Scan for the cell matching the given text and deliver its (X, Y) coordinate at center. 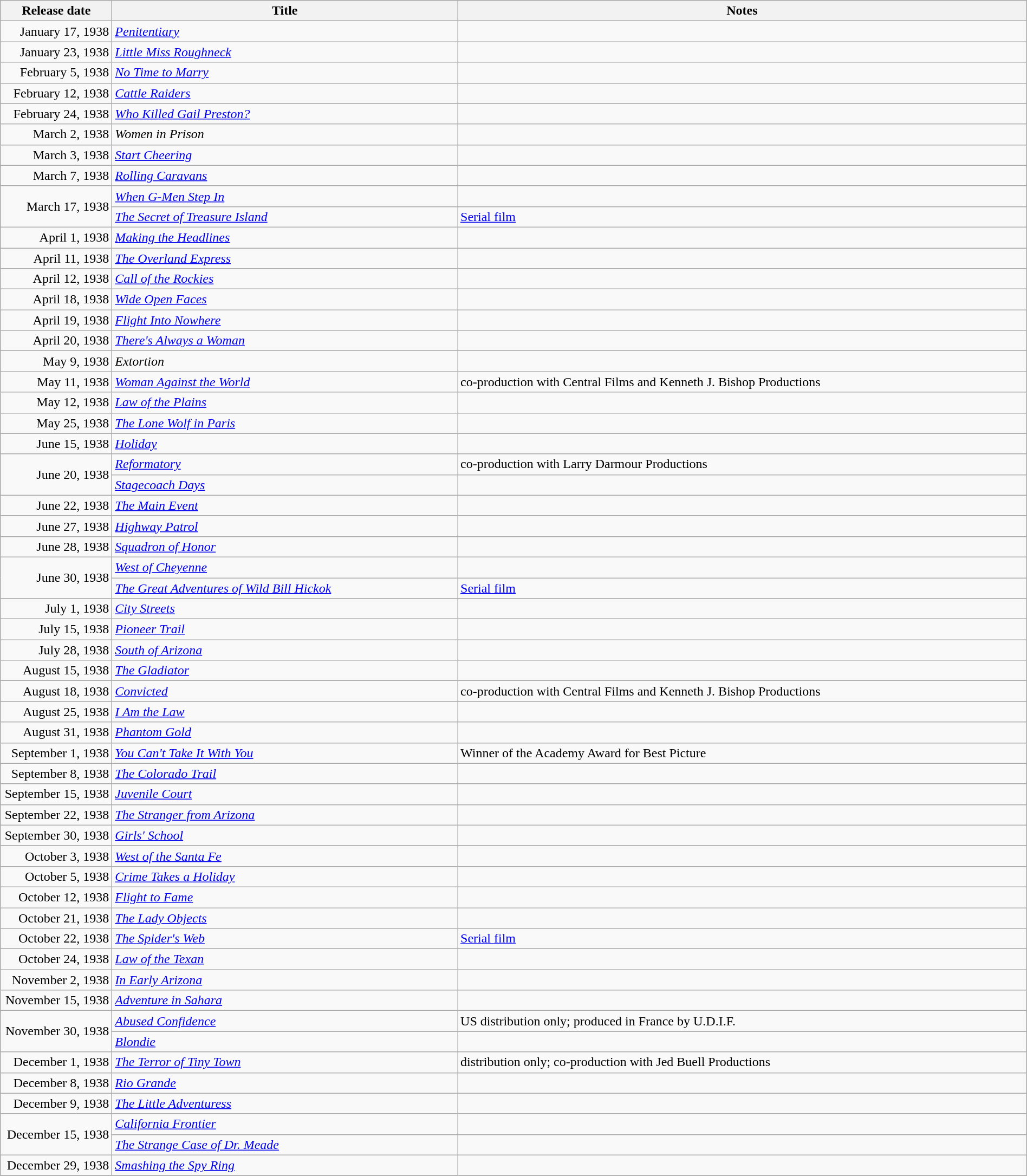
May 9, 1938 (56, 361)
Penitentiary (285, 31)
June 30, 1938 (56, 577)
Reformatory (285, 464)
Girls' School (285, 835)
Little Miss Roughneck (285, 52)
Start Cheering (285, 155)
October 24, 1938 (56, 959)
There's Always a Woman (285, 341)
December 15, 1938 (56, 1134)
September 30, 1938 (56, 835)
August 18, 1938 (56, 691)
April 11, 1938 (56, 258)
The Lady Objects (285, 918)
The Terror of Tiny Town (285, 1062)
February 5, 1938 (56, 73)
In Early Arizona (285, 980)
June 20, 1938 (56, 475)
May 12, 1938 (56, 402)
Release date (56, 11)
Rolling Caravans (285, 176)
October 12, 1938 (56, 897)
City Streets (285, 609)
September 8, 1938 (56, 774)
Crime Takes a Holiday (285, 876)
July 28, 1938 (56, 650)
The Overland Express (285, 258)
Extortion (285, 361)
Rio Grande (285, 1083)
The Gladiator (285, 671)
Notes (742, 11)
September 22, 1938 (56, 815)
When G-Men Step In (285, 196)
April 20, 1938 (56, 341)
I Am the Law (285, 712)
Cattle Raiders (285, 93)
The Main Event (285, 505)
co-production with Larry Darmour Productions (742, 464)
April 18, 1938 (56, 300)
Woman Against the World (285, 382)
Highway Patrol (285, 526)
Call of the Rockies (285, 279)
October 22, 1938 (56, 939)
Smashing the Spy Ring (285, 1165)
West of Cheyenne (285, 567)
Law of the Texan (285, 959)
February 12, 1938 (56, 93)
Blondie (285, 1042)
January 23, 1938 (56, 52)
The Colorado Trail (285, 774)
Winner of the Academy Award for Best Picture (742, 753)
Abused Confidence (285, 1021)
May 11, 1938 (56, 382)
March 3, 1938 (56, 155)
The Secret of Treasure Island (285, 217)
Convicted (285, 691)
April 12, 1938 (56, 279)
You Can't Take It With You (285, 753)
August 31, 1938 (56, 732)
The Strange Case of Dr. Meade (285, 1145)
March 2, 1938 (56, 134)
West of the Santa Fe (285, 856)
July 15, 1938 (56, 629)
Who Killed Gail Preston? (285, 114)
June 28, 1938 (56, 547)
April 19, 1938 (56, 320)
US distribution only; produced in France by U.D.I.F. (742, 1021)
Juvenile Court (285, 794)
November 2, 1938 (56, 980)
The Stranger from Arizona (285, 815)
The Little Adventuress (285, 1103)
The Spider's Web (285, 939)
October 21, 1938 (56, 918)
June 27, 1938 (56, 526)
March 7, 1938 (56, 176)
December 1, 1938 (56, 1062)
August 15, 1938 (56, 671)
October 3, 1938 (56, 856)
August 25, 1938 (56, 712)
June 22, 1938 (56, 505)
July 1, 1938 (56, 609)
October 5, 1938 (56, 876)
Flight to Fame (285, 897)
distribution only; co-production with Jed Buell Productions (742, 1062)
South of Arizona (285, 650)
No Time to Marry (285, 73)
December 29, 1938 (56, 1165)
September 15, 1938 (56, 794)
Phantom Gold (285, 732)
March 17, 1938 (56, 206)
Making the Headlines (285, 237)
Holiday (285, 444)
December 8, 1938 (56, 1083)
September 1, 1938 (56, 753)
Law of the Plains (285, 402)
Title (285, 11)
The Great Adventures of Wild Bill Hickok (285, 588)
Adventure in Sahara (285, 1000)
May 25, 1938 (56, 423)
January 17, 1938 (56, 31)
December 9, 1938 (56, 1103)
Wide Open Faces (285, 300)
Stagecoach Days (285, 485)
California Frontier (285, 1124)
November 15, 1938 (56, 1000)
Flight Into Nowhere (285, 320)
April 1, 1938 (56, 237)
Pioneer Trail (285, 629)
November 30, 1938 (56, 1031)
February 24, 1938 (56, 114)
The Lone Wolf in Paris (285, 423)
Squadron of Honor (285, 547)
Women in Prison (285, 134)
June 15, 1938 (56, 444)
